Detect which cell encompasses the target text, then output its [X, Y] center coordinate. 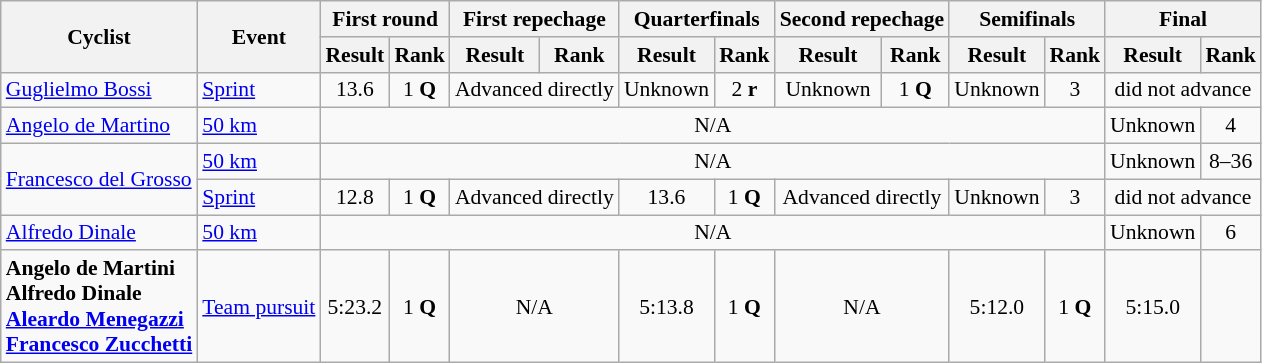
Final [1183, 19]
Second repechage [862, 19]
First repechage [534, 19]
First round [384, 19]
5:23.2 [354, 307]
Event [258, 36]
Quarterfinals [697, 19]
5:12.0 [996, 307]
Guglielmo Bossi [100, 90]
4 [1230, 126]
Angelo de Martini Alfredo Dinale Aleardo Menegazzi Francesco Zucchetti [100, 307]
12.8 [354, 197]
2 r [744, 90]
6 [1230, 233]
8–36 [1230, 162]
Semifinals [1027, 19]
Cyclist [100, 36]
Alfredo Dinale [100, 233]
5:13.8 [666, 307]
Team pursuit [258, 307]
Francesco del Grosso [100, 180]
Angelo de Martino [100, 126]
5:15.0 [1152, 307]
